Scan for the cell matching the given text and deliver its (X, Y) coordinate at center. 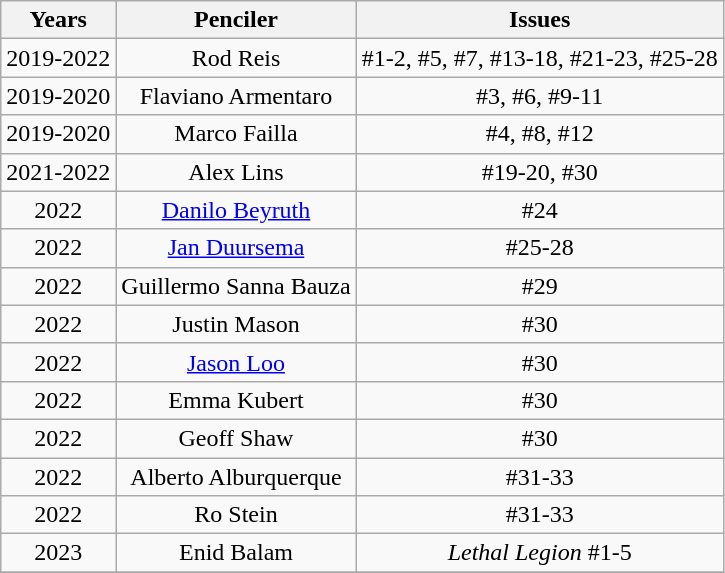
Jan Duursema (236, 248)
Flaviano Armentaro (236, 96)
Danilo Beyruth (236, 210)
Emma Kubert (236, 400)
Enid Balam (236, 553)
Alberto Alburquerque (236, 477)
Marco Failla (236, 134)
Years (58, 20)
#19-20, #30 (540, 172)
Issues (540, 20)
Penciler (236, 20)
Alex Lins (236, 172)
2021-2022 (58, 172)
#29 (540, 286)
#25-28 (540, 248)
#1-2, #5, #7, #13-18, #21-23, #25-28 (540, 58)
Guillermo Sanna Bauza (236, 286)
#3, #6, #9-11 (540, 96)
2019-2022 (58, 58)
Justin Mason (236, 324)
2023 (58, 553)
Rod Reis (236, 58)
Ro Stein (236, 515)
#4, #8, #12 (540, 134)
Lethal Legion #1-5 (540, 553)
Jason Loo (236, 362)
#24 (540, 210)
Geoff Shaw (236, 438)
